Capture the cell that displays the provided text and extract its [x, y] central coordinate. 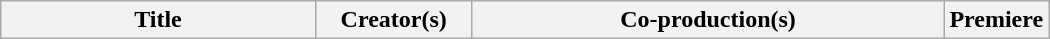
Creator(s) [394, 20]
Premiere [996, 20]
Title [158, 20]
Co-production(s) [708, 20]
